Scan for the cell matching the given text and deliver its (x, y) coordinate at center. 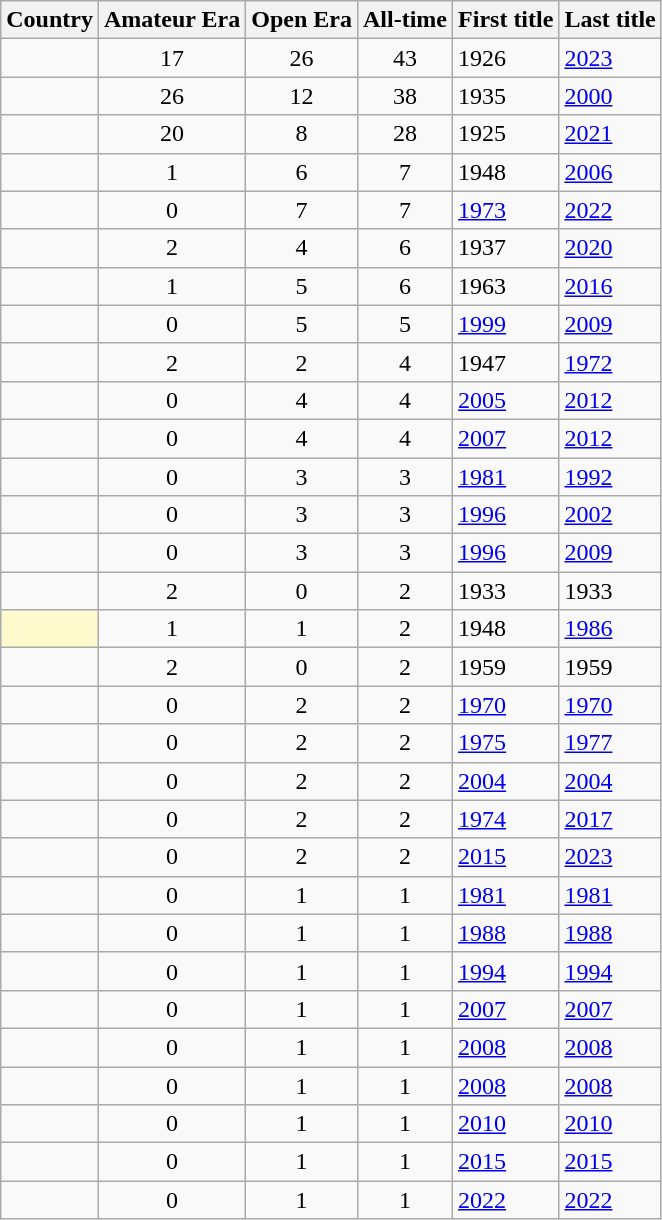
8 (302, 134)
1937 (506, 248)
1963 (506, 286)
1925 (506, 134)
17 (172, 58)
28 (404, 134)
12 (302, 96)
2005 (506, 400)
1926 (506, 58)
1935 (506, 96)
38 (404, 96)
2006 (610, 172)
20 (172, 134)
2017 (610, 819)
1972 (610, 362)
Amateur Era (172, 20)
First title (506, 20)
1977 (610, 743)
1986 (610, 629)
All-time (404, 20)
1999 (506, 324)
Last title (610, 20)
2020 (610, 248)
Open Era (302, 20)
1947 (506, 362)
1974 (506, 819)
43 (404, 58)
2000 (610, 96)
2021 (610, 134)
2002 (610, 515)
1975 (506, 743)
Country (50, 20)
1973 (506, 210)
2016 (610, 286)
1992 (610, 477)
